Return the (x, y) coordinate for the center point of the cell that contains the specified text.  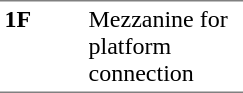
1F (42, 46)
Mezzanine for platform connection (164, 46)
